Extract the [X, Y] coordinate from the center of the cell holding the provided text.  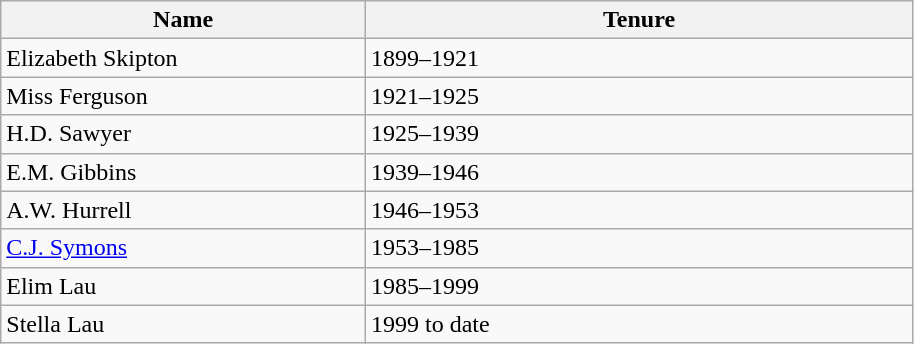
1939–1946 [638, 172]
A.W. Hurrell [184, 210]
1925–1939 [638, 134]
1899–1921 [638, 58]
1953–1985 [638, 248]
Elim Lau [184, 286]
Stella Lau [184, 324]
Elizabeth Skipton [184, 58]
H.D. Sawyer [184, 134]
1946–1953 [638, 210]
1921–1925 [638, 96]
1985–1999 [638, 286]
Miss Ferguson [184, 96]
E.M. Gibbins [184, 172]
C.J. Symons [184, 248]
1999 to date [638, 324]
Name [184, 20]
Tenure [638, 20]
